Detect which cell encompasses the target text, then output its [X, Y] center coordinate. 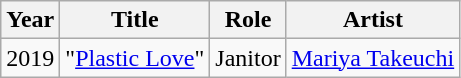
Janitor [248, 58]
Year [30, 20]
Role [248, 20]
2019 [30, 58]
"Plastic Love" [135, 58]
Mariya Takeuchi [373, 58]
Artist [373, 20]
Title [135, 20]
